Pinpoint the cell where the given text exists, returning its (X, Y) midpoint coordinate. 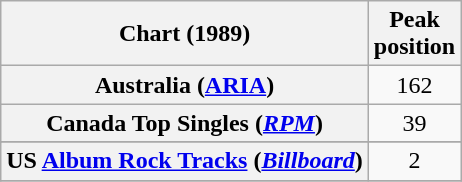
Canada Top Singles (RPM) (185, 123)
Chart (1989) (185, 34)
2 (414, 161)
162 (414, 85)
US Album Rock Tracks (Billboard) (185, 161)
39 (414, 123)
Australia (ARIA) (185, 85)
Peakposition (414, 34)
